Detect which cell encompasses the target text, then output its [X, Y] center coordinate. 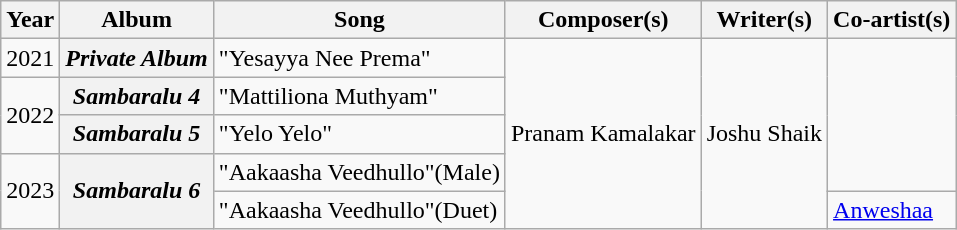
Sambaralu 4 [137, 96]
Pranam Kamalakar [603, 134]
Sambaralu 6 [137, 191]
Co-artist(s) [892, 20]
Anweshaa [892, 210]
Writer(s) [764, 20]
"Aakaasha Veedhullo"(Duet) [359, 210]
Private Album [137, 58]
"Yesayya Nee Prema" [359, 58]
"Mattiliona Muthyam" [359, 96]
Composer(s) [603, 20]
"Aakaasha Veedhullo"(Male) [359, 172]
"Yelo Yelo" [359, 134]
2022 [30, 115]
Sambaralu 5 [137, 134]
2023 [30, 191]
Year [30, 20]
2021 [30, 58]
Album [137, 20]
Song [359, 20]
Joshu Shaik [764, 134]
